Provide the [x, y] coordinate of the cell's center where the given text is located.  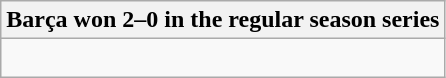
Barça won 2–0 in the regular season series [223, 20]
